Pinpoint the cell where the given text exists, returning its (x, y) midpoint coordinate. 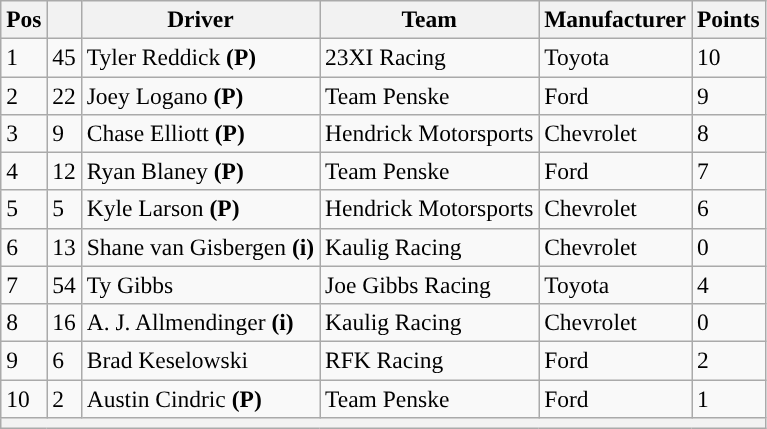
54 (64, 285)
Brad Keselowski (200, 360)
12 (64, 171)
Ryan Blaney (P) (200, 171)
23XI Racing (430, 57)
Team (430, 19)
Driver (200, 19)
Joey Logano (P) (200, 95)
Joe Gibbs Racing (430, 285)
Ty Gibbs (200, 285)
16 (64, 322)
A. J. Allmendinger (i) (200, 322)
45 (64, 57)
Shane van Gisbergen (i) (200, 247)
13 (64, 247)
Austin Cindric (P) (200, 398)
Points (729, 19)
Tyler Reddick (P) (200, 57)
Pos (24, 19)
Chase Elliott (P) (200, 133)
RFK Racing (430, 360)
Manufacturer (616, 19)
3 (24, 133)
Kyle Larson (P) (200, 209)
22 (64, 95)
